Detect which cell encompasses the target text, then output its (x, y) center coordinate. 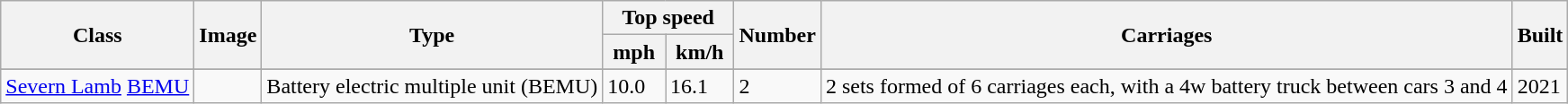
16.1 (700, 86)
Image (228, 35)
2 sets formed of 6 carriages each, with a 4w battery truck between cars 3 and 4 (1166, 86)
2021 (1540, 86)
km/h (700, 52)
Type (432, 35)
Severn Lamb BEMU (97, 86)
2 (777, 86)
Top speed (668, 18)
Built (1540, 35)
mph (634, 52)
Class (97, 35)
Battery electric multiple unit (BEMU) (432, 86)
Number (777, 35)
Carriages (1166, 35)
10.0 (634, 86)
